Search for the cell housing the specified text and yield its (x, y) center coordinate. 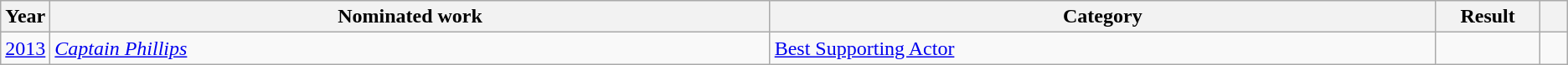
2013 (25, 48)
Nominated work (410, 17)
Category (1102, 17)
Year (25, 17)
Best Supporting Actor (1102, 48)
Captain Phillips (410, 48)
Result (1488, 17)
